Capture the cell that displays the provided text and extract its [x, y] central coordinate. 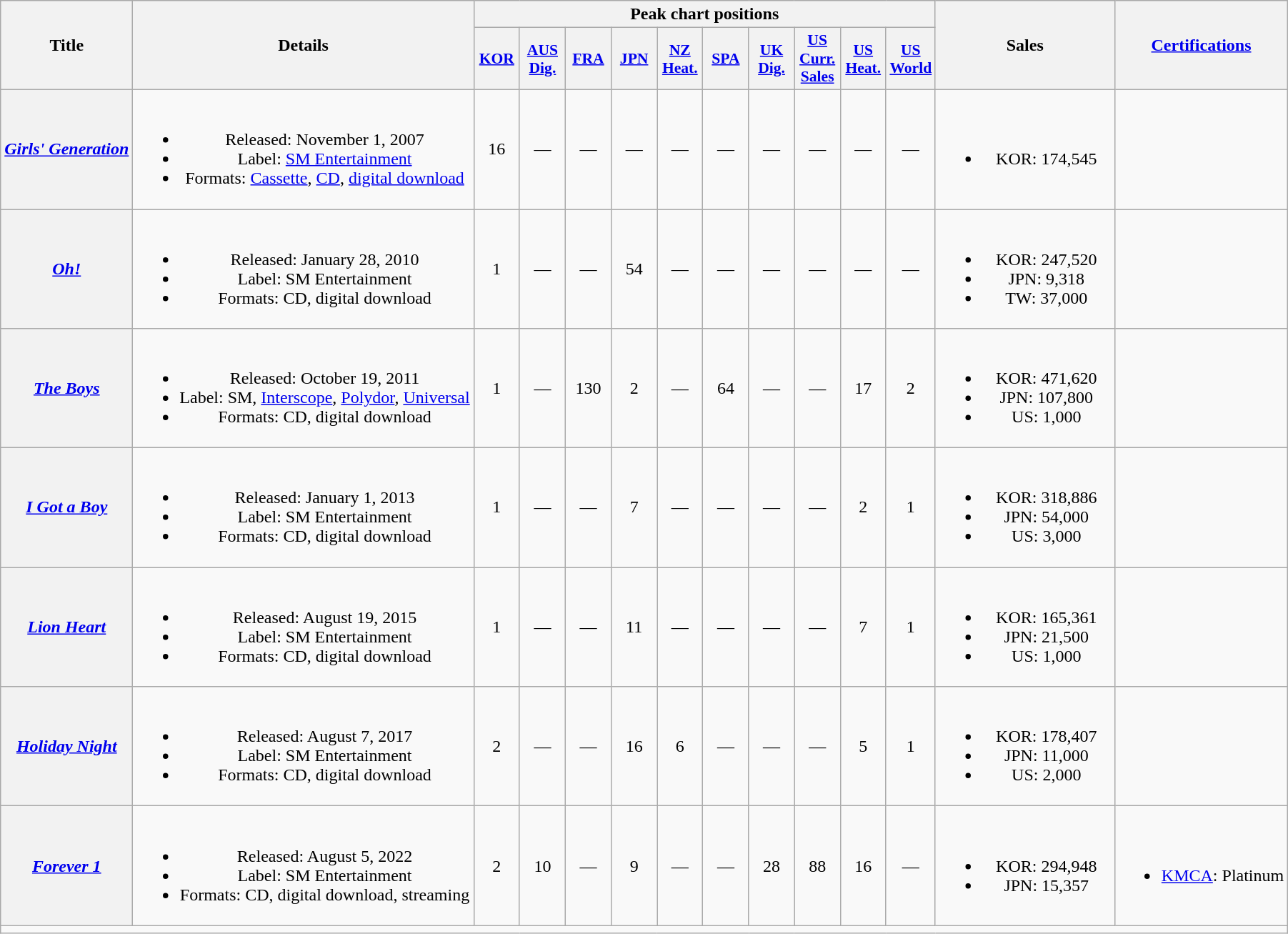
USHeat. [863, 59]
KOR: 247,520JPN: 9,318TW: 37,000 [1024, 269]
USWorld [910, 59]
SPA [726, 59]
Released: October 19, 2011Label: SM, Interscope, Polydor, UniversalFormats: CD, digital download [303, 389]
UKDig. [772, 59]
Forever 1 [67, 866]
5 [863, 746]
Oh! [67, 269]
9 [634, 866]
Peak chart positions [704, 14]
Details [303, 46]
Lion Heart [67, 627]
KOR [496, 59]
64 [726, 389]
NZHeat. [680, 59]
Title [67, 46]
Holiday Night [67, 746]
130 [588, 389]
10 [542, 866]
6 [680, 746]
Released: November 1, 2007Label: SM EntertainmentFormats: Cassette, CD, digital download [303, 149]
54 [634, 269]
KMCA: Platinum [1201, 866]
88 [817, 866]
Sales [1024, 46]
I Got a Boy [67, 507]
The Boys [67, 389]
AUSDig. [542, 59]
17 [863, 389]
Girls' Generation [67, 149]
Released: January 1, 2013Label: SM EntertainmentFormats: CD, digital download [303, 507]
JPN [634, 59]
Released: August 19, 2015Label: SM EntertainmentFormats: CD, digital download [303, 627]
28 [772, 866]
Released: August 7, 2017Label: SM EntertainmentFormats: CD, digital download [303, 746]
11 [634, 627]
KOR: 174,545 [1024, 149]
USCurr.Sales [817, 59]
KOR: 471,620JPN: 107,800US: 1,000 [1024, 389]
KOR: 178,407JPN: 11,000US: 2,000 [1024, 746]
Certifications [1201, 46]
KOR: 294,948JPN: 15,357 [1024, 866]
KOR: 318,886JPN: 54,000US: 3,000 [1024, 507]
KOR: 165,361JPN: 21,500US: 1,000 [1024, 627]
Released: January 28, 2010Label: SM EntertainmentFormats: CD, digital download [303, 269]
FRA [588, 59]
Released: August 5, 2022Label: SM EntertainmentFormats: CD, digital download, streaming [303, 866]
